Return the [x, y] coordinate for the center point of the cell that contains the specified text.  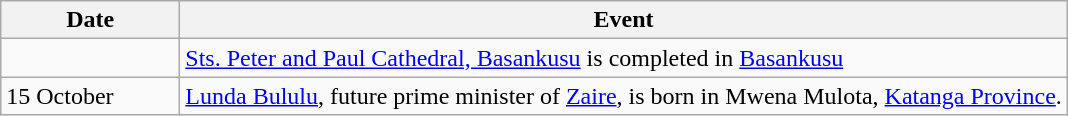
Event [624, 20]
15 October [90, 96]
Lunda Bululu, future prime minister of Zaire, is born in Mwena Mulota, Katanga Province. [624, 96]
Sts. Peter and Paul Cathedral, Basankusu is completed in Basankusu [624, 58]
Date [90, 20]
